Search for the cell housing the specified text and yield its (x, y) center coordinate. 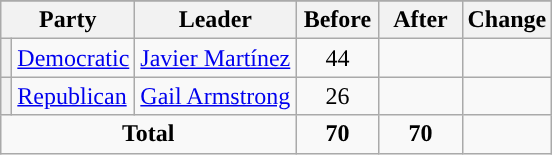
Democratic (74, 58)
Before (338, 20)
After (420, 20)
26 (338, 96)
Party (68, 20)
Gail Armstrong (216, 96)
Javier Martínez (216, 58)
Change (507, 20)
Total (148, 134)
Republican (74, 96)
44 (338, 58)
Leader (216, 20)
